Provide the (X, Y) coordinate of the cell's center where the given text is located.  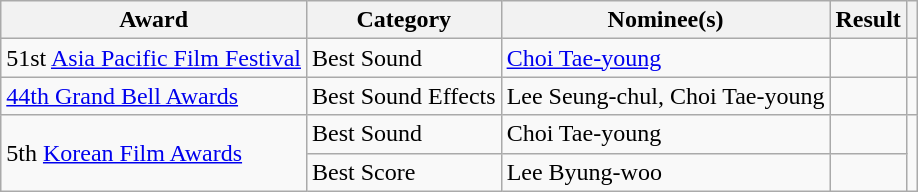
Nominee(s) (666, 20)
5th Korean Film Awards (154, 153)
Award (154, 20)
Best Sound Effects (404, 96)
Best Score (404, 172)
44th Grand Bell Awards (154, 96)
Category (404, 20)
Lee Byung-woo (666, 172)
51st Asia Pacific Film Festival (154, 58)
Lee Seung-chul, Choi Tae-young (666, 96)
Result (868, 20)
